Pinpoint the cell where the given text exists, returning its [x, y] midpoint coordinate. 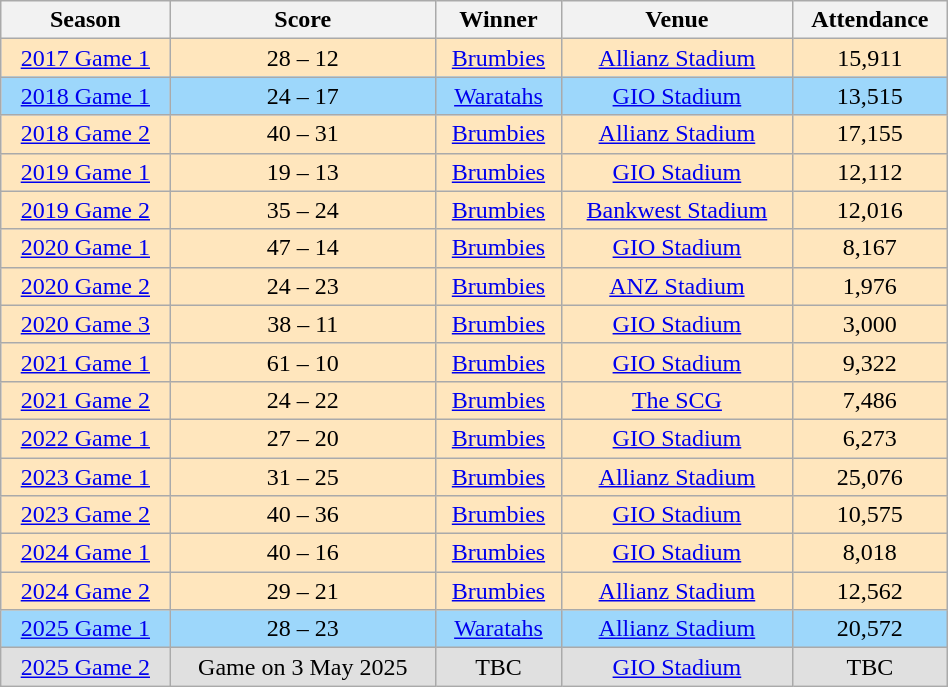
2024 Game 2 [86, 591]
Season [86, 20]
2022 Game 1 [86, 438]
40 – 16 [303, 553]
15,911 [870, 58]
2025 Game 1 [86, 629]
2019 Game 2 [86, 210]
28 – 23 [303, 629]
20,572 [870, 629]
13,515 [870, 96]
The SCG [676, 400]
12,562 [870, 591]
2020 Game 1 [86, 248]
2017 Game 1 [86, 58]
24 – 23 [303, 286]
2018 Game 1 [86, 96]
2021 Game 2 [86, 400]
2023 Game 1 [86, 477]
9,322 [870, 362]
17,155 [870, 134]
6,273 [870, 438]
38 – 11 [303, 324]
28 – 12 [303, 58]
ANZ Stadium [676, 286]
Venue [676, 20]
61 – 10 [303, 362]
40 – 36 [303, 515]
2025 Game 2 [86, 667]
25,076 [870, 477]
2018 Game 2 [86, 134]
2023 Game 2 [86, 515]
2019 Game 1 [86, 172]
Game on 3 May 2025 [303, 667]
35 – 24 [303, 210]
12,112 [870, 172]
Attendance [870, 20]
2024 Game 1 [86, 553]
24 – 17 [303, 96]
40 – 31 [303, 134]
27 – 20 [303, 438]
Winner [499, 20]
24 – 22 [303, 400]
29 – 21 [303, 591]
31 – 25 [303, 477]
Bankwest Stadium [676, 210]
3,000 [870, 324]
Score [303, 20]
8,018 [870, 553]
7,486 [870, 400]
2020 Game 3 [86, 324]
1,976 [870, 286]
8,167 [870, 248]
19 – 13 [303, 172]
10,575 [870, 515]
12,016 [870, 210]
2020 Game 2 [86, 286]
2021 Game 1 [86, 362]
47 – 14 [303, 248]
